Return the (x, y) coordinate for the center point of the cell that contains the specified text.  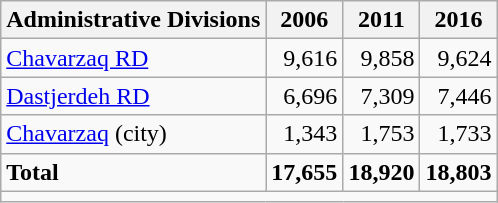
1,733 (458, 134)
Total (134, 172)
9,624 (458, 58)
6,696 (304, 96)
Administrative Divisions (134, 20)
9,616 (304, 58)
Chavarzaq (city) (134, 134)
2006 (304, 20)
Chavarzaq RD (134, 58)
2016 (458, 20)
18,920 (382, 172)
7,446 (458, 96)
17,655 (304, 172)
1,343 (304, 134)
9,858 (382, 58)
7,309 (382, 96)
2011 (382, 20)
1,753 (382, 134)
Dastjerdeh RD (134, 96)
18,803 (458, 172)
